Determine the [X, Y] coordinate at the center of the cell enclosing the given text.  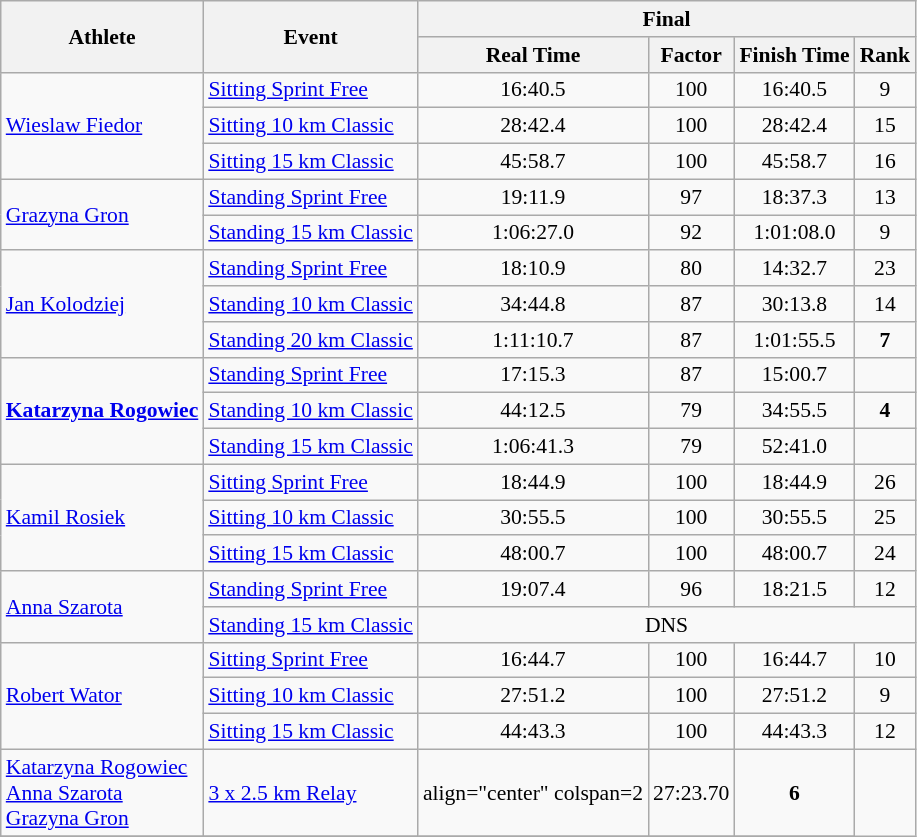
18:21.5 [794, 589]
17:15.3 [533, 375]
DNS [666, 625]
6 [794, 792]
23 [886, 269]
1:11:10.7 [533, 340]
Final [666, 19]
Event [310, 36]
18:10.9 [533, 269]
Factor [691, 55]
15:00.7 [794, 375]
4 [886, 411]
Jan Kolodziej [102, 304]
27:23.70 [691, 792]
10 [886, 660]
92 [691, 233]
1:06:27.0 [533, 233]
16 [886, 162]
Robert Wator [102, 696]
14 [886, 304]
80 [691, 269]
Standing 20 km Classic [310, 340]
Rank [886, 55]
Kamil Rosiek [102, 518]
97 [691, 197]
19:07.4 [533, 589]
30:13.8 [794, 304]
1:01:55.5 [794, 340]
Katarzyna RogowiecAnna SzarotaGrazyna Gron [102, 792]
7 [886, 340]
24 [886, 554]
26 [886, 482]
3 x 2.5 km Relay [310, 792]
18:37.3 [794, 197]
Finish Time [794, 55]
align="center" colspan=2 [533, 792]
Anna Szarota [102, 606]
Athlete [102, 36]
Katarzyna Rogowiec [102, 410]
13 [886, 197]
Wieslaw Fiedor [102, 126]
34:44.8 [533, 304]
Grazyna Gron [102, 214]
Real Time [533, 55]
14:32.7 [794, 269]
52:41.0 [794, 447]
15 [886, 126]
34:55.5 [794, 411]
25 [886, 518]
1:01:08.0 [794, 233]
19:11.9 [533, 197]
1:06:41.3 [533, 447]
96 [691, 589]
44:12.5 [533, 411]
